Provide the (x, y) coordinate of the cell's center where the given text is located.  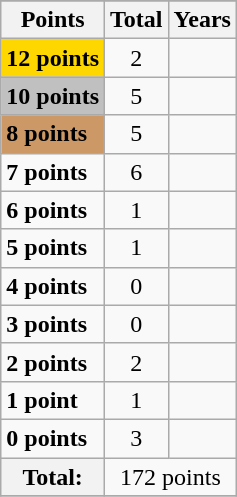
2 points (53, 362)
3 points (53, 324)
Years (202, 20)
Total: (53, 477)
1 point (53, 400)
6 (137, 172)
10 points (53, 96)
0 points (53, 438)
7 points (53, 172)
172 points (171, 477)
8 points (53, 134)
4 points (53, 286)
12 points (53, 58)
Total (137, 20)
3 (137, 438)
Points (53, 20)
6 points (53, 210)
5 points (53, 248)
